Determine the (x, y) coordinate at the center of the cell enclosing the given text.  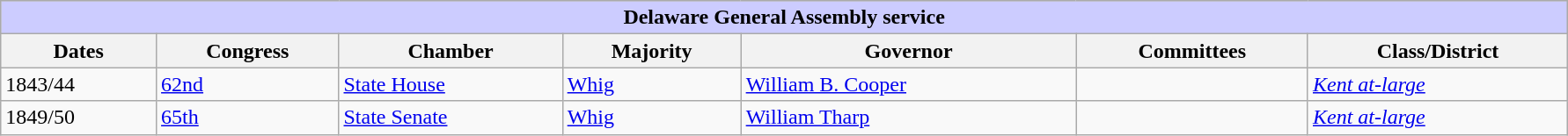
Congress (248, 51)
Dates (79, 51)
William Tharp (908, 118)
William B. Cooper (908, 84)
Majority (651, 51)
Delaware General Assembly service (785, 18)
Governor (908, 51)
65th (248, 118)
State Senate (451, 118)
62nd (248, 84)
1843/44 (79, 84)
State House (451, 84)
Chamber (451, 51)
Class/District (1438, 51)
1849/50 (79, 118)
Committees (1191, 51)
